Identify which cell holds the provided text, then report its [x, y] central coordinate. 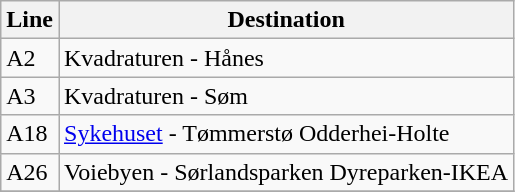
A2 [30, 58]
A26 [30, 172]
Kvadraturen - Hånes [286, 58]
A18 [30, 134]
Line [30, 20]
Sykehuset - Tømmerstø Odderhei-Holte [286, 134]
A3 [30, 96]
Voiebyen - Sørlandsparken Dyreparken-IKEA [286, 172]
Destination [286, 20]
Kvadraturen - Søm [286, 96]
